Extract the [x, y] coordinate from the center of the cell holding the provided text.  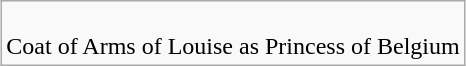
Coat of Arms of Louise as Princess of Belgium [233, 34]
